Return the [x, y] coordinate for the center point of the cell that contains the specified text.  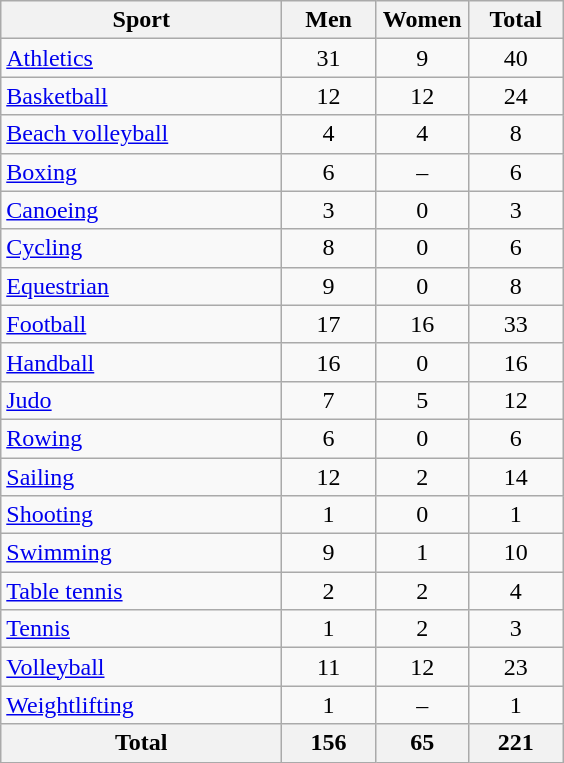
Basketball [142, 96]
5 [422, 400]
17 [329, 324]
Boxing [142, 172]
33 [516, 324]
10 [516, 553]
Swimming [142, 553]
Cycling [142, 248]
7 [329, 400]
Sailing [142, 477]
Athletics [142, 58]
Table tennis [142, 591]
23 [516, 667]
40 [516, 58]
Men [329, 20]
Handball [142, 362]
Volleyball [142, 667]
Football [142, 324]
Canoeing [142, 210]
65 [422, 743]
221 [516, 743]
Women [422, 20]
Weightlifting [142, 705]
156 [329, 743]
Beach volleyball [142, 134]
11 [329, 667]
14 [516, 477]
Shooting [142, 515]
Sport [142, 20]
Rowing [142, 438]
Equestrian [142, 286]
Tennis [142, 629]
24 [516, 96]
Judo [142, 400]
31 [329, 58]
